Return the [x, y] coordinate for the center point of the cell that contains the specified text.  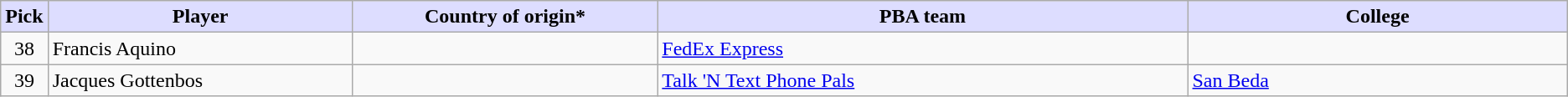
San Beda [1377, 80]
Country of origin* [505, 17]
PBA team [923, 17]
Francis Aquino [200, 48]
38 [24, 48]
Jacques Gottenbos [200, 80]
FedEx Express [923, 48]
Player [200, 17]
Talk 'N Text Phone Pals [923, 80]
Pick [24, 17]
39 [24, 80]
College [1377, 17]
